Extract the [X, Y] coordinate from the center of the cell holding the provided text.  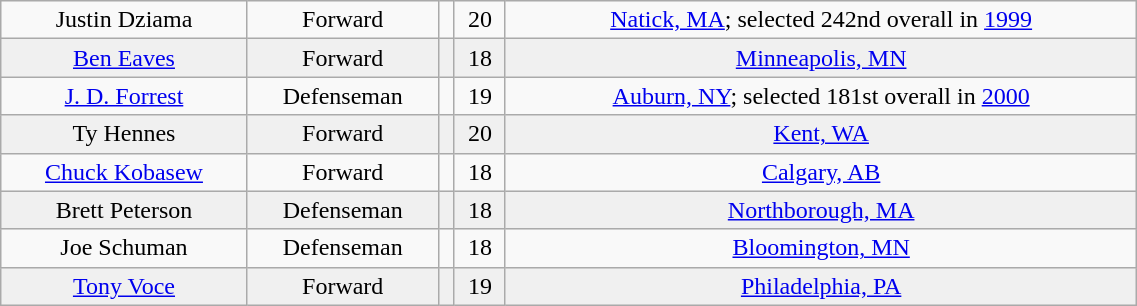
Bloomington, MN [820, 248]
Northborough, MA [820, 210]
J. D. Forrest [124, 96]
Ty Hennes [124, 134]
Justin Dziama [124, 20]
Minneapolis, MN [820, 58]
Calgary, AB [820, 172]
Natick, MA; selected 242nd overall in 1999 [820, 20]
Tony Voce [124, 286]
Ben Eaves [124, 58]
Joe Schuman [124, 248]
Brett Peterson [124, 210]
Kent, WA [820, 134]
Philadelphia, PA [820, 286]
Chuck Kobasew [124, 172]
Auburn, NY; selected 181st overall in 2000 [820, 96]
